Find where the given text appears and provide that cell's center as (x, y) coordinate. 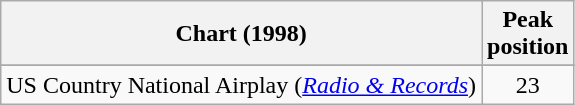
US Country National Airplay (Radio & Records) (242, 85)
Peakposition (528, 34)
23 (528, 85)
Chart (1998) (242, 34)
